Return the [X, Y] coordinate for the center point of the cell that contains the specified text.  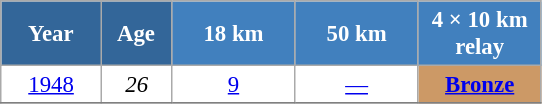
Bronze [480, 85]
4 × 10 km relay [480, 34]
1948 [52, 85]
18 km [234, 34]
Year [52, 34]
50 km [356, 34]
9 [234, 85]
Age [136, 34]
— [356, 85]
26 [136, 85]
